From the cell containing the given text, extract its center point as (X, Y) coordinate. 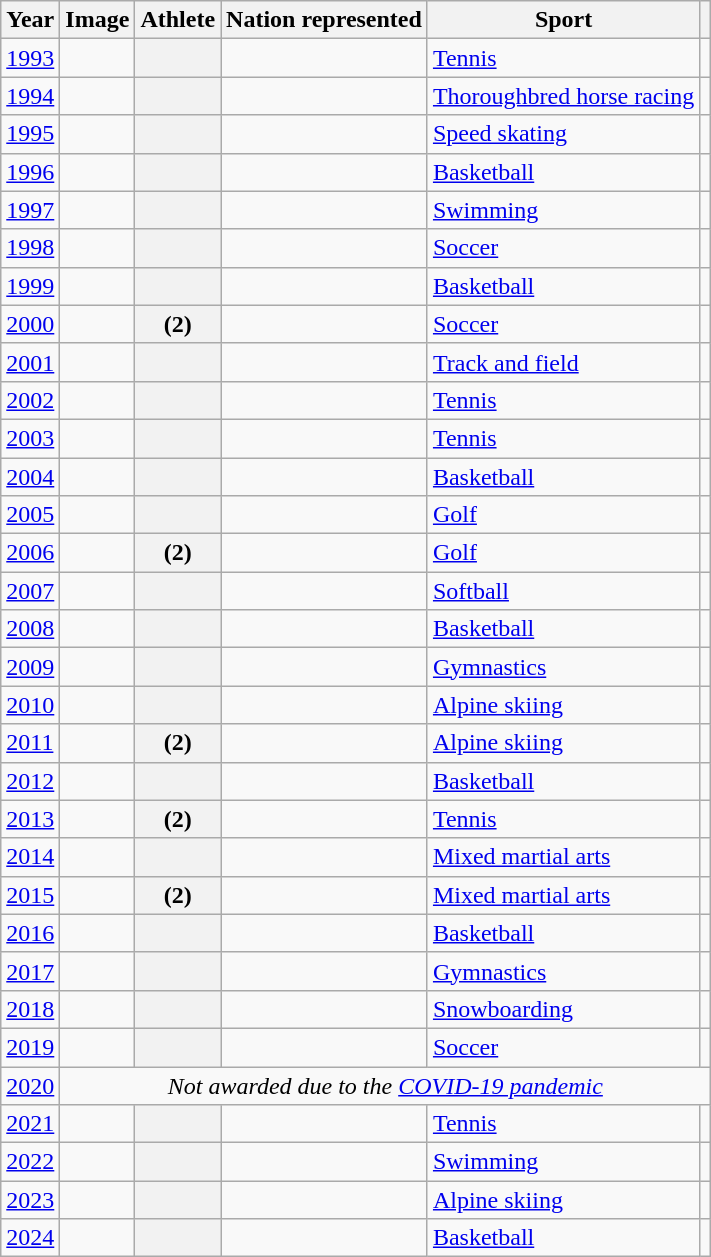
2018 (30, 1009)
2021 (30, 1124)
2020 (30, 1085)
Thoroughbred horse racing (563, 96)
2024 (30, 1238)
2015 (30, 895)
2006 (30, 553)
Athlete (178, 20)
2022 (30, 1162)
Speed skating (563, 134)
2007 (30, 591)
2014 (30, 857)
2012 (30, 781)
1996 (30, 172)
Not awarded due to the COVID-19 pandemic (386, 1085)
2016 (30, 933)
1994 (30, 96)
2002 (30, 400)
Softball (563, 591)
2013 (30, 819)
2000 (30, 324)
Sport (563, 20)
2008 (30, 629)
Track and field (563, 362)
2005 (30, 515)
Year (30, 20)
2001 (30, 362)
Snowboarding (563, 1009)
2017 (30, 971)
2011 (30, 743)
1993 (30, 58)
2010 (30, 705)
2023 (30, 1200)
2019 (30, 1047)
1997 (30, 210)
Image (98, 20)
1998 (30, 248)
1995 (30, 134)
2004 (30, 477)
2009 (30, 667)
1999 (30, 286)
2003 (30, 438)
Nation represented (324, 20)
